Determine the (x, y) coordinate at the center of the cell enclosing the given text.  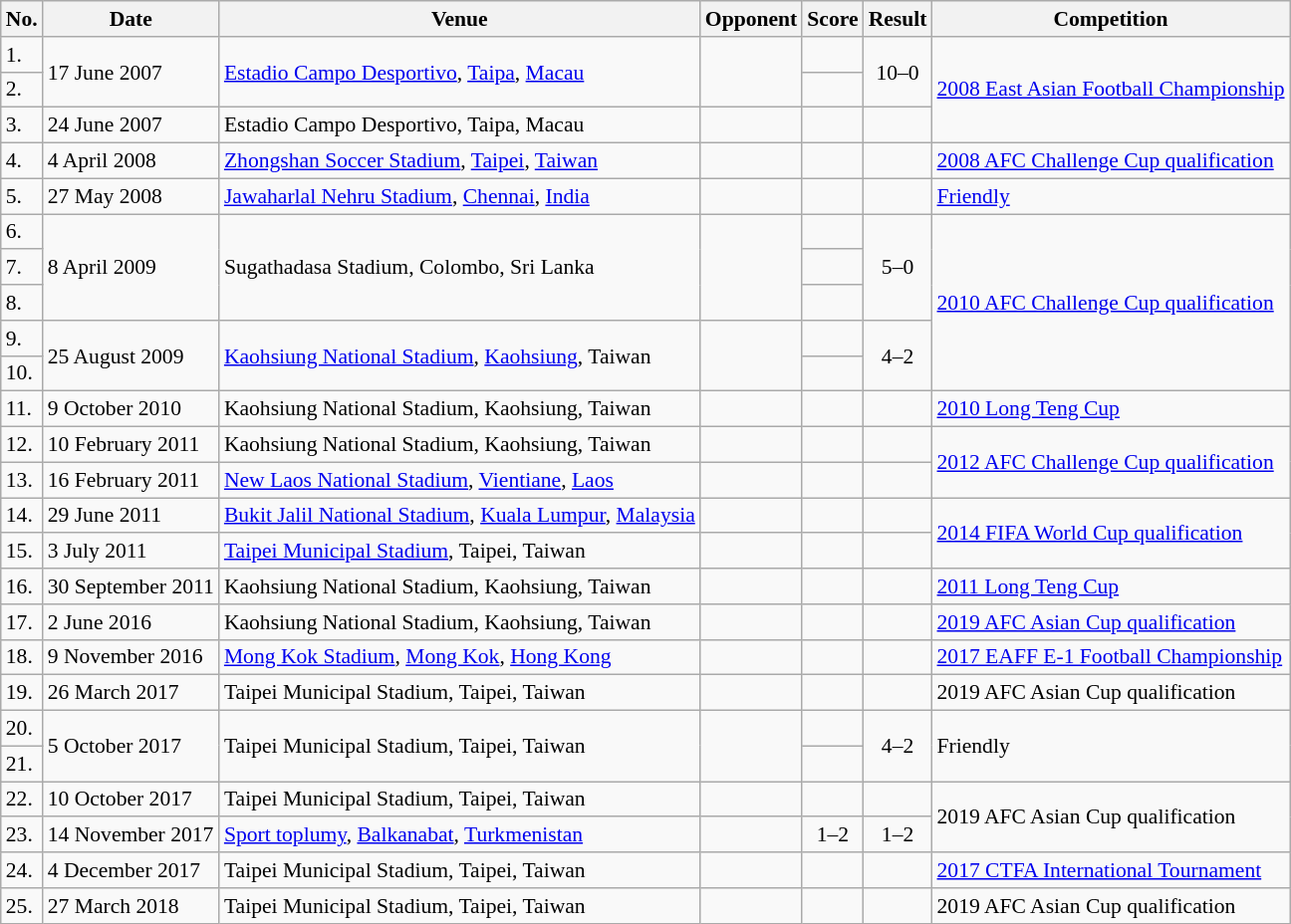
16 February 2011 (131, 480)
10–0 (899, 72)
23. (22, 835)
Zhongshan Soccer Stadium, Taipei, Taiwan (460, 161)
Score (833, 19)
24. (22, 870)
2014 FIFA World Cup qualification (1110, 534)
18. (22, 657)
24 June 2007 (131, 125)
2010 AFC Challenge Cup qualification (1110, 303)
20. (22, 729)
2008 AFC Challenge Cup qualification (1110, 161)
16. (22, 586)
3 July 2011 (131, 552)
2010 Long Teng Cup (1110, 409)
27 May 2008 (131, 196)
Sport toplumy, Balkanabat, Turkmenistan (460, 835)
1. (22, 55)
No. (22, 19)
7. (22, 268)
22. (22, 800)
5–0 (899, 267)
8 April 2009 (131, 267)
2012 AFC Challenge Cup qualification (1110, 462)
21. (22, 764)
27 March 2018 (131, 906)
9 October 2010 (131, 409)
10 October 2017 (131, 800)
Mong Kok Stadium, Mong Kok, Hong Kong (460, 657)
4 December 2017 (131, 870)
25 August 2009 (131, 356)
26 March 2017 (131, 693)
14 November 2017 (131, 835)
2011 Long Teng Cup (1110, 586)
13. (22, 480)
4 April 2008 (131, 161)
19. (22, 693)
9. (22, 339)
5 October 2017 (131, 747)
12. (22, 445)
Result (899, 19)
25. (22, 906)
10. (22, 373)
9 November 2016 (131, 657)
Venue (460, 19)
6. (22, 232)
17 June 2007 (131, 72)
8. (22, 303)
5. (22, 196)
11. (22, 409)
4. (22, 161)
New Laos National Stadium, Vientiane, Laos (460, 480)
Date (131, 19)
3. (22, 125)
30 September 2011 (131, 586)
Sugathadasa Stadium, Colombo, Sri Lanka (460, 267)
17. (22, 622)
10 February 2011 (131, 445)
Jawaharlal Nehru Stadium, Chennai, India (460, 196)
29 June 2011 (131, 516)
Opponent (751, 19)
2. (22, 90)
2017 CTFA International Tournament (1110, 870)
Bukit Jalil National Stadium, Kuala Lumpur, Malaysia (460, 516)
15. (22, 552)
2017 EAFF E-1 Football Championship (1110, 657)
2 June 2016 (131, 622)
14. (22, 516)
Competition (1110, 19)
2008 East Asian Football Championship (1110, 90)
